Identify which cell holds the provided text, then report its (X, Y) central coordinate. 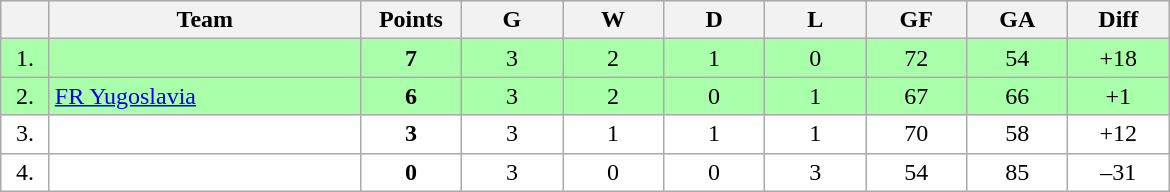
Points (410, 20)
GF (916, 20)
85 (1018, 172)
66 (1018, 96)
+18 (1118, 58)
58 (1018, 134)
G (512, 20)
70 (916, 134)
+1 (1118, 96)
67 (916, 96)
3. (26, 134)
6 (410, 96)
D (714, 20)
W (612, 20)
4. (26, 172)
GA (1018, 20)
Team (204, 20)
+12 (1118, 134)
2. (26, 96)
Diff (1118, 20)
72 (916, 58)
7 (410, 58)
L (816, 20)
–31 (1118, 172)
1. (26, 58)
FR Yugoslavia (204, 96)
